For the text-containing cell, return its midpoint in [x, y] coordinate format. 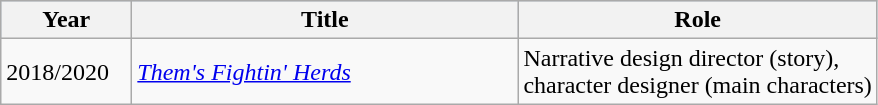
Title [325, 20]
2018/2020 [66, 72]
Role [698, 20]
Narrative design director (story),character designer (main characters) [698, 72]
Year [66, 20]
Them's Fightin' Herds [325, 72]
